Determine the [x, y] coordinate at the center of the cell enclosing the given text.  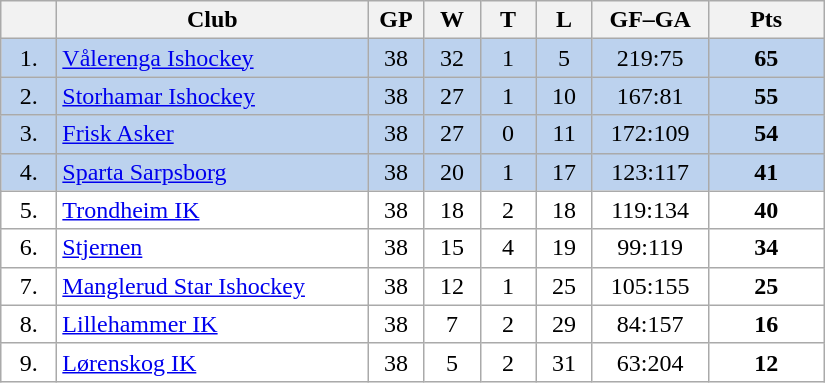
9. [29, 362]
Club [212, 20]
T [508, 20]
17 [564, 172]
Manglerud Star Ishockey [212, 286]
1. [29, 58]
Frisk Asker [212, 134]
219:75 [650, 58]
65 [766, 58]
32 [452, 58]
Sparta Sarpsborg [212, 172]
Lillehammer IK [212, 324]
Pts [766, 20]
Storhamar Ishockey [212, 96]
63:204 [650, 362]
11 [564, 134]
7 [452, 324]
Vålerenga Ishockey [212, 58]
W [452, 20]
16 [766, 324]
172:109 [650, 134]
7. [29, 286]
Lørenskog IK [212, 362]
54 [766, 134]
Stjernen [212, 248]
4. [29, 172]
8. [29, 324]
15 [452, 248]
84:157 [650, 324]
20 [452, 172]
55 [766, 96]
29 [564, 324]
Trondheim IK [212, 210]
2. [29, 96]
19 [564, 248]
31 [564, 362]
40 [766, 210]
L [564, 20]
GP [396, 20]
41 [766, 172]
119:134 [650, 210]
105:155 [650, 286]
5. [29, 210]
3. [29, 134]
6. [29, 248]
4 [508, 248]
167:81 [650, 96]
0 [508, 134]
GF–GA [650, 20]
99:119 [650, 248]
10 [564, 96]
34 [766, 248]
123:117 [650, 172]
